Output the [x, y] coordinate of the center of the cell containing the given text.  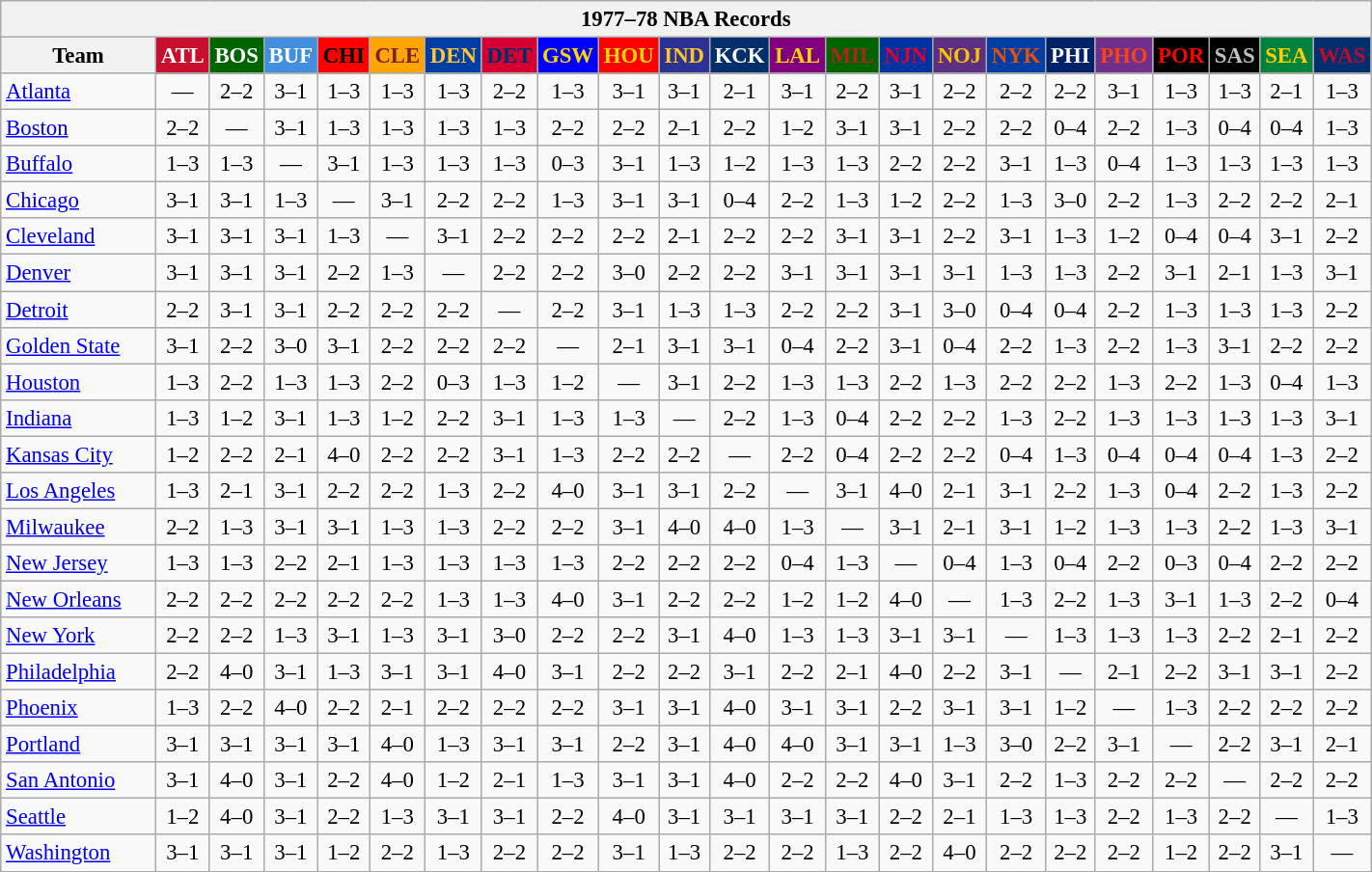
Los Angeles [79, 491]
Golden State [79, 345]
SAS [1234, 56]
Denver [79, 273]
Team [79, 56]
CHI [343, 56]
Indiana [79, 418]
Chicago [79, 201]
SEA [1287, 56]
CLE [398, 56]
KCK [739, 56]
NOJ [959, 56]
Buffalo [79, 164]
MIL [852, 56]
ATL [182, 56]
New Orleans [79, 599]
PHI [1071, 56]
1977–78 NBA Records [686, 19]
Phoenix [79, 708]
Detroit [79, 310]
Milwaukee [79, 527]
PHO [1124, 56]
Houston [79, 382]
WAS [1342, 56]
Boston [79, 128]
Seattle [79, 817]
NJN [905, 56]
Washington [79, 854]
HOU [629, 56]
BUF [290, 56]
San Antonio [79, 780]
LAL [797, 56]
Portland [79, 745]
NYK [1017, 56]
IND [684, 56]
POR [1181, 56]
GSW [568, 56]
New York [79, 636]
New Jersey [79, 563]
Atlanta [79, 92]
Kansas City [79, 454]
DET [509, 56]
BOS [236, 56]
Cleveland [79, 236]
DEN [453, 56]
Philadelphia [79, 672]
